Pinpoint the cell where the given text exists, returning its [X, Y] midpoint coordinate. 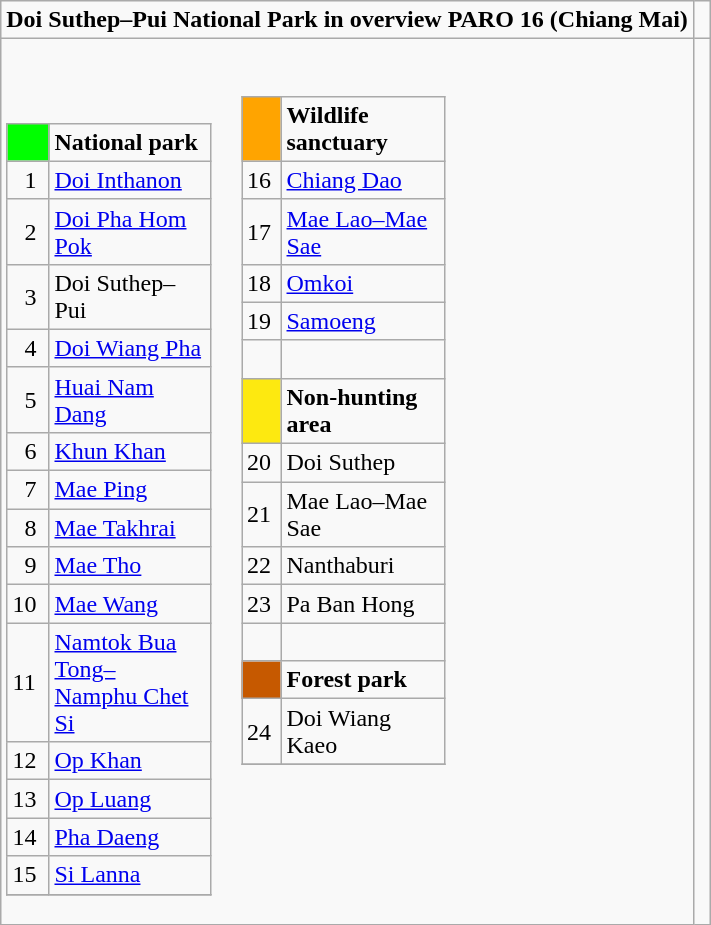
16 [262, 180]
Chiang Dao [362, 180]
1 [28, 180]
Forest park [362, 680]
Doi Wiang Kaeo [362, 732]
23 [262, 604]
Op Khan [130, 761]
Doi Wiang Pha [130, 348]
5 [28, 400]
Samoeng [362, 321]
7 [28, 490]
Doi Suthep [362, 463]
12 [28, 761]
13 [28, 799]
17 [262, 232]
Pha Daeng [130, 837]
Khun Khan [130, 451]
3 [28, 296]
15 [28, 875]
Mae Wang [130, 604]
4 [28, 348]
Doi Inthanon [130, 180]
6 [28, 451]
9 [28, 566]
Huai Nam Dang [130, 400]
Op Luang [130, 799]
Omkoi [362, 283]
Wildlife sanctuary [362, 128]
24 [262, 732]
Non-hunting area [362, 410]
Mae Takhrai [130, 528]
10 [28, 604]
Doi Pha Hom Pok [130, 232]
Mae Tho [130, 566]
National park [130, 142]
22 [262, 566]
8 [28, 528]
20 [262, 463]
19 [262, 321]
Si Lanna [130, 875]
Nanthaburi [362, 566]
Pa Ban Hong [362, 604]
18 [262, 283]
Doi Suthep–Pui [130, 296]
Mae Ping [130, 490]
11 [28, 682]
Doi Suthep–Pui National Park in overview PARO 16 (Chiang Mai) [348, 20]
21 [262, 514]
14 [28, 837]
Namtok Bua Tong–Namphu Chet Si [130, 682]
2 [28, 232]
